From the cell containing the given text, extract its center point as (X, Y) coordinate. 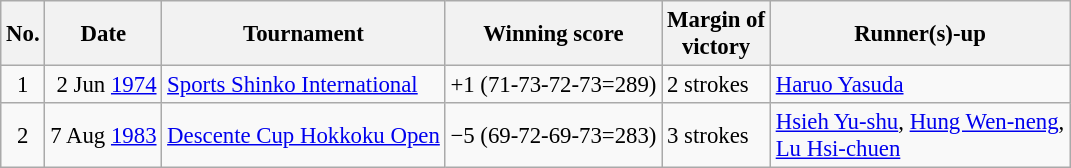
Haruo Yasuda (920, 85)
Margin ofvictory (716, 34)
2 strokes (716, 85)
Date (104, 34)
−5 (69-72-69-73=283) (554, 136)
2 Jun 1974 (104, 85)
Tournament (304, 34)
Sports Shinko International (304, 85)
Runner(s)-up (920, 34)
2 (23, 136)
No. (23, 34)
Winning score (554, 34)
7 Aug 1983 (104, 136)
1 (23, 85)
Hsieh Yu-shu, Hung Wen-neng, Lu Hsi-chuen (920, 136)
Descente Cup Hokkoku Open (304, 136)
3 strokes (716, 136)
+1 (71-73-72-73=289) (554, 85)
